Identify which cell holds the provided text, then report its (x, y) central coordinate. 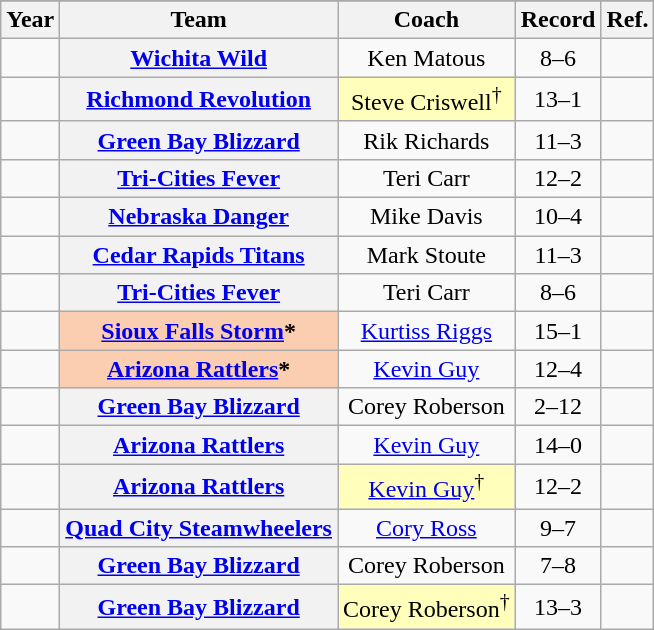
2–12 (558, 407)
Year (30, 20)
Mark Stoute (427, 255)
Steve Criswell† (427, 100)
Ken Matous (427, 58)
12–4 (558, 369)
Nebraska Danger (199, 217)
9–7 (558, 528)
13–1 (558, 100)
7–8 (558, 566)
Rik Richards (427, 140)
14–0 (558, 445)
10–4 (558, 217)
Mike Davis (427, 217)
Quad City Steamwheelers (199, 528)
Richmond Revolution (199, 100)
Corey Roberson† (427, 608)
Coach (427, 20)
Team (199, 20)
Cory Ross (427, 528)
Wichita Wild (199, 58)
Ref. (628, 20)
Record (558, 20)
13–3 (558, 608)
Kurtiss Riggs (427, 331)
Arizona Rattlers* (199, 369)
Sioux Falls Storm* (199, 331)
Kevin Guy† (427, 486)
Cedar Rapids Titans (199, 255)
15–1 (558, 331)
